Search for the cell housing the specified text and yield its (X, Y) center coordinate. 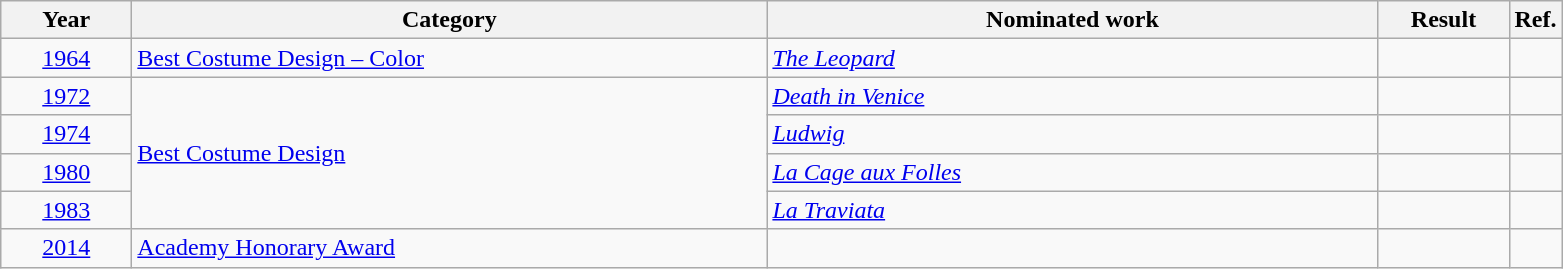
Category (450, 20)
Best Costume Design – Color (450, 58)
1980 (66, 172)
Best Costume Design (450, 153)
Year (66, 20)
The Leopard (1072, 58)
1972 (66, 96)
Ref. (1536, 20)
1983 (66, 210)
Nominated work (1072, 20)
La Traviata (1072, 210)
1964 (66, 58)
Academy Honorary Award (450, 248)
2014 (66, 248)
Death in Venice (1072, 96)
1974 (66, 134)
La Cage aux Folles (1072, 172)
Ludwig (1072, 134)
Result (1444, 20)
